Determine the (x, y) coordinate at the center of the cell enclosing the given text.  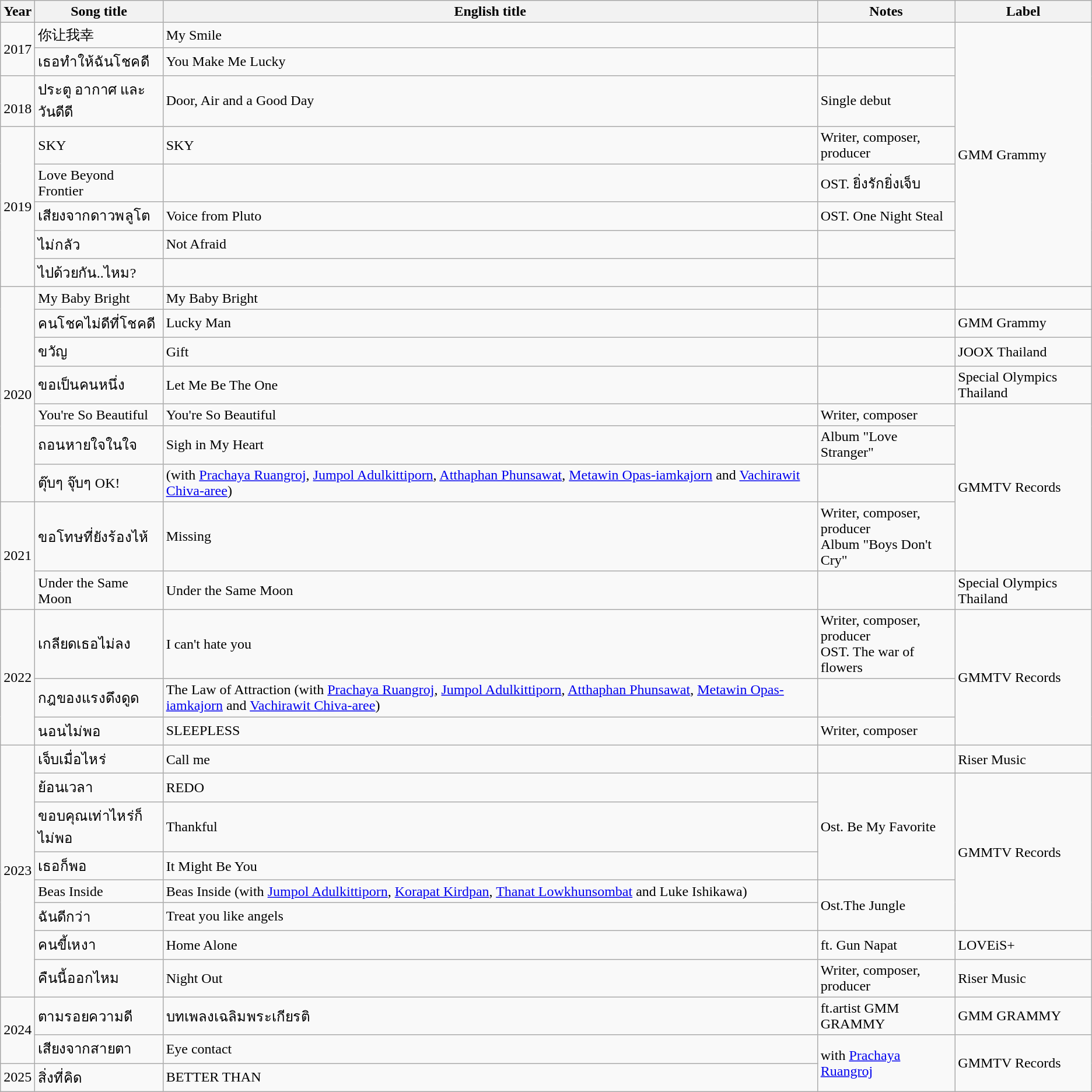
คนขี้เหงา (99, 945)
Eye contact (490, 1049)
Year (17, 12)
My Smile (490, 35)
OST. One Night Steal (886, 216)
Beas Inside (with Jumpol Adulkittiporn, Korapat Kirdpan, Thanat Lowkhunsombat and Luke Ishikawa) (490, 891)
Ost.The Jungle (886, 905)
ย้อนเวลา (99, 787)
with Prachaya Ruangroj (886, 1063)
It Might Be You (490, 866)
คืนนี้ออกไหม (99, 978)
OST. ยิ่งรักยิ่งเจ็บ (886, 183)
你让我幸 (99, 35)
ขอบคุณเท่าไหร่ก็ไม่พอ (99, 827)
Thankful (490, 827)
ขอโทษที่ยังร้องไห้ (99, 537)
เจ็บเมื่อไหร่ (99, 759)
The Law of Attraction (with Prachaya Ruangroj, Jumpol Adulkittiporn, Atthaphan Phunsawat, Metawin Opas-iamkajorn and Vachirawit Chiva-aree) (490, 698)
GMM GRAMMY (1023, 1016)
Home Alone (490, 945)
I can't hate you (490, 644)
2024 (17, 1030)
Song title (99, 12)
ไม่กลัว (99, 245)
JOOX Thailand (1023, 351)
Not Afraid (490, 245)
ft.artist GMM GRAMMY (886, 1016)
Single debut (886, 101)
Let Me Be The One (490, 385)
ขวัญ (99, 351)
LOVEiS+ (1023, 945)
(with Prachaya Ruangroj, Jumpol Adulkittiporn, Atthaphan Phunsawat, Metawin Opas-iamkajorn and Vachirawit Chiva-aree) (490, 483)
ประตู อากาศ และวันดีดี (99, 101)
ฉันดีกว่า (99, 917)
เกลียดเธอไม่ลง (99, 644)
ถอนหายใจในใจ (99, 444)
ขอเป็นคนหนึ่ง (99, 385)
เสียงจากดาวพลูโต (99, 216)
2021 (17, 555)
Lucky Man (490, 323)
Love Beyond Frontier (99, 183)
Voice from Pluto (490, 216)
2018 (17, 101)
สิ่งที่คิด (99, 1078)
Label (1023, 12)
ตามรอยความดี (99, 1016)
2023 (17, 871)
English title (490, 12)
นอนไม่พอ (99, 730)
คนโชคไม่ดีที่โชคดี (99, 323)
Notes (886, 12)
ไปด้วยกัน..ไหม? (99, 273)
Sigh in My Heart (490, 444)
Night Out (490, 978)
2020 (17, 394)
เธอก็พอ (99, 866)
2019 (17, 206)
เธอทำให้ฉันโชคดี (99, 62)
บทเพลงเฉลิมพระเกียรติ (490, 1016)
You Make Me Lucky (490, 62)
SLEEPLESS (490, 730)
ft. Gun Napat (886, 945)
REDO (490, 787)
Writer, composer, producerAlbum "Boys Don't Cry" (886, 537)
Album "Love Stranger" (886, 444)
BETTER THAN (490, 1078)
Missing (490, 537)
ตุ๊บๆ จุ๊บๆ OK! (99, 483)
Treat you like angels (490, 917)
กฎของแรงดึงดูด (99, 698)
Ost. Be My Favorite (886, 827)
Writer, composer, producerOST. The war of flowers (886, 644)
2017 (17, 49)
Call me (490, 759)
เสียงจากสายตา (99, 1049)
2025 (17, 1078)
Door, Air and a Good Day (490, 101)
2022 (17, 677)
Beas Inside (99, 891)
Gift (490, 351)
